Return (x, y) of the center of cell containing provided text 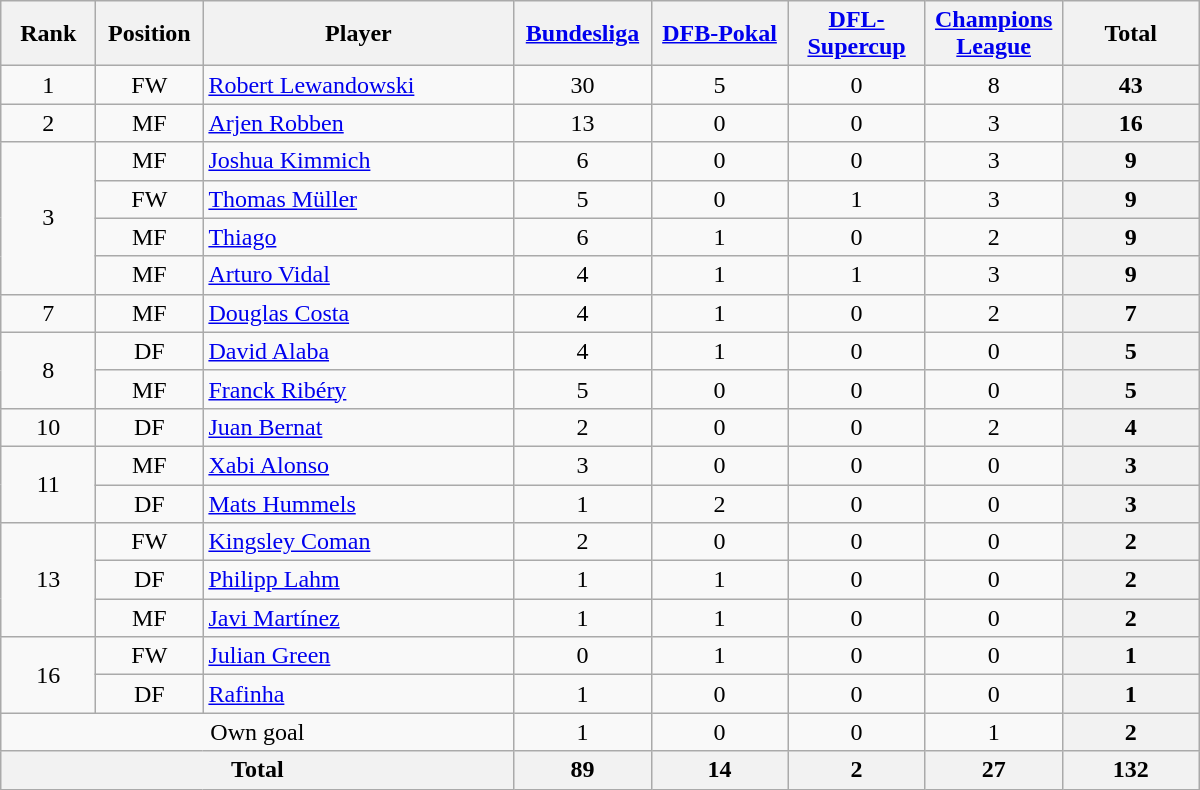
Joshua Kimmich (358, 161)
Arjen Robben (358, 123)
DFB-Pokal (720, 34)
43 (1130, 85)
Douglas Costa (358, 313)
Philipp Lahm (358, 580)
Franck Ribéry (358, 389)
Rank (48, 34)
Champions League (994, 34)
Javi Martínez (358, 618)
Player (358, 34)
27 (994, 770)
132 (1130, 770)
Thomas Müller (358, 199)
Robert Lewandowski (358, 85)
30 (582, 85)
DFL-Supercup (856, 34)
Xabi Alonso (358, 465)
Arturo Vidal (358, 275)
Own goal (258, 732)
10 (48, 427)
Bundesliga (582, 34)
14 (720, 770)
Juan Bernat (358, 427)
David Alaba (358, 351)
89 (582, 770)
Kingsley Coman (358, 542)
Thiago (358, 237)
Mats Hummels (358, 503)
11 (48, 484)
Position (150, 34)
Rafinha (358, 694)
Julian Green (358, 656)
